Locate the cell with the specified text and output its [X, Y] center coordinate. 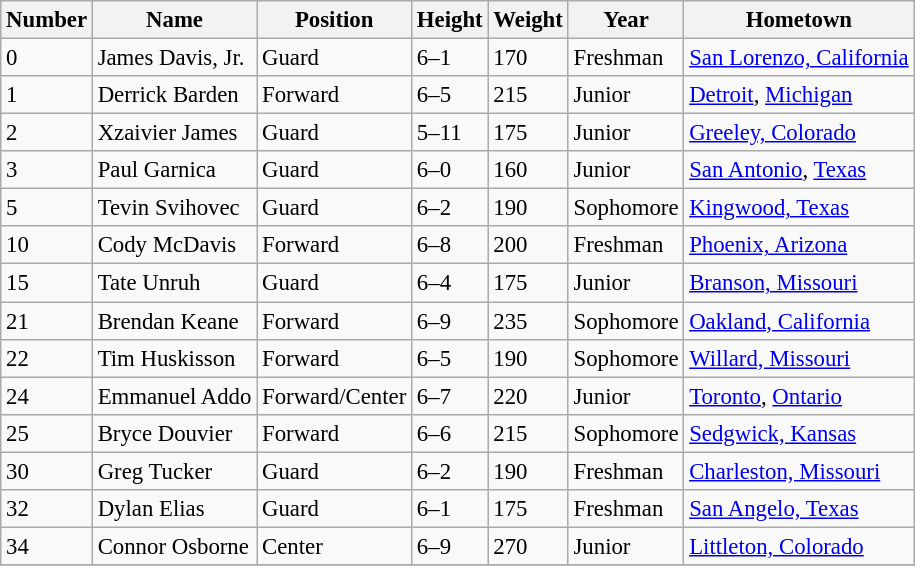
32 [47, 509]
Hometown [799, 20]
Sedgwick, Kansas [799, 433]
Detroit, Michigan [799, 95]
200 [528, 245]
220 [528, 396]
6–4 [450, 283]
270 [528, 546]
24 [47, 396]
Paul Garnica [174, 170]
Charleston, Missouri [799, 471]
21 [47, 321]
22 [47, 358]
Height [450, 20]
6–0 [450, 170]
San Angelo, Texas [799, 509]
0 [47, 58]
James Davis, Jr. [174, 58]
5 [47, 208]
Greeley, Colorado [799, 133]
Littleton, Colorado [799, 546]
25 [47, 433]
Cody McDavis [174, 245]
Position [334, 20]
Phoenix, Arizona [799, 245]
Number [47, 20]
34 [47, 546]
Forward/Center [334, 396]
Tevin Svihovec [174, 208]
Toronto, Ontario [799, 396]
Brendan Keane [174, 321]
2 [47, 133]
Center [334, 546]
Greg Tucker [174, 471]
San Antonio, Texas [799, 170]
San Lorenzo, California [799, 58]
Year [626, 20]
30 [47, 471]
Oakland, California [799, 321]
Kingwood, Texas [799, 208]
Xzaivier James [174, 133]
Bryce Douvier [174, 433]
170 [528, 58]
Emmanuel Addo [174, 396]
1 [47, 95]
15 [47, 283]
Derrick Barden [174, 95]
Weight [528, 20]
160 [528, 170]
Connor Osborne [174, 546]
235 [528, 321]
Tim Huskisson [174, 358]
Tate Unruh [174, 283]
10 [47, 245]
6–7 [450, 396]
5–11 [450, 133]
Willard, Missouri [799, 358]
6–6 [450, 433]
Branson, Missouri [799, 283]
Name [174, 20]
3 [47, 170]
Dylan Elias [174, 509]
6–8 [450, 245]
